Identify which cell holds the provided text, then report its [x, y] central coordinate. 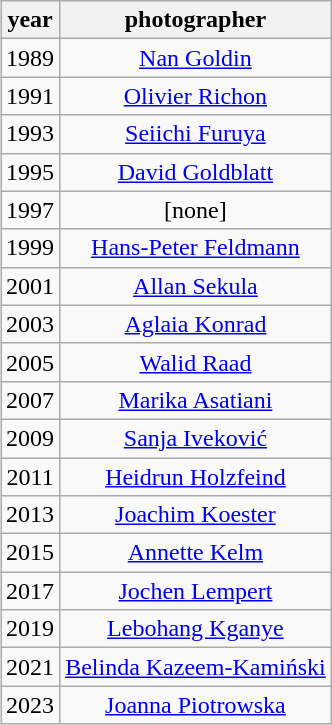
Walid Raad [196, 362]
Joanna Piotrowska [196, 705]
Lebohang Kganye [196, 629]
David Goldblatt [196, 172]
Annette Kelm [196, 553]
Aglaia Konrad [196, 324]
1995 [30, 172]
Nan Goldin [196, 58]
2011 [30, 477]
2021 [30, 667]
Allan Sekula [196, 286]
Belinda Kazeem-Kamiński [196, 667]
2023 [30, 705]
Jochen Lempert [196, 591]
1993 [30, 134]
Seiichi Furuya [196, 134]
Marika Asatiani [196, 400]
1991 [30, 96]
2019 [30, 629]
Heidrun Holzfeind [196, 477]
photographer [196, 20]
1989 [30, 58]
2013 [30, 515]
2007 [30, 400]
1999 [30, 248]
Hans-Peter Feldmann [196, 248]
2017 [30, 591]
Joachim Koester [196, 515]
1997 [30, 210]
year [30, 20]
Sanja Iveković [196, 438]
2015 [30, 553]
[none] [196, 210]
2005 [30, 362]
2009 [30, 438]
2003 [30, 324]
Olivier Richon [196, 96]
2001 [30, 286]
